Provide the [x, y] coordinate of the cell's center where the given text is located.  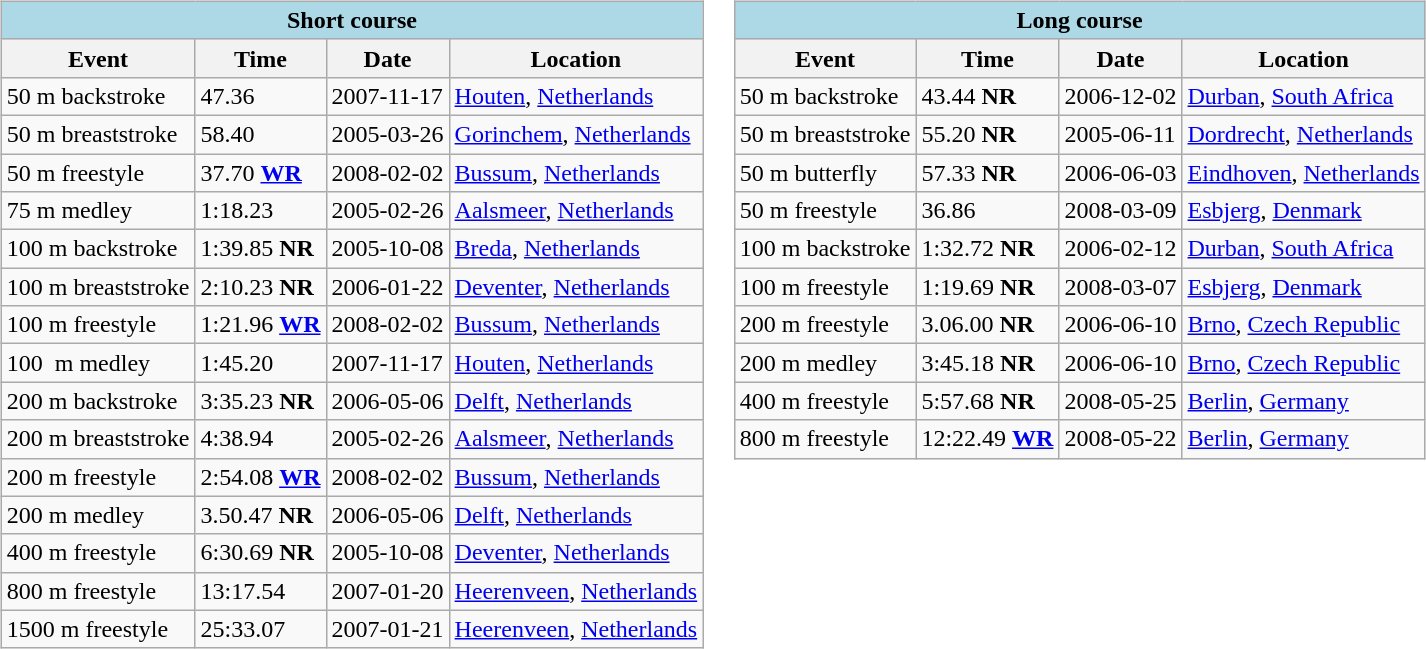
43.44 NR [988, 96]
3:35.23 NR [260, 401]
36.86 [988, 211]
200 m backstroke [98, 401]
2008-03-07 [1120, 287]
2007-01-20 [388, 591]
2006-02-12 [1120, 249]
2006-01-22 [388, 287]
1:18.23 [260, 211]
Dordrecht, Netherlands [1304, 134]
2:54.08 WR [260, 477]
50 m butterfly [825, 173]
5:57.68 NR [988, 401]
2:10.23 NR [260, 287]
58.40 [260, 134]
75 m medley [98, 211]
1:19.69 NR [988, 287]
1:21.96 WR [260, 325]
55.20 NR [988, 134]
Short course [352, 20]
200 m breaststroke [98, 439]
Gorinchem, Netherlands [576, 134]
2008-05-25 [1120, 401]
57.33 NR [988, 173]
2006-12-02 [1120, 96]
12:22.49 WR [988, 439]
13:17.54 [260, 591]
4:38.94 [260, 439]
37.70 WR [260, 173]
100 m breaststroke [98, 287]
25:33.07 [260, 629]
Breda, Netherlands [576, 249]
1:39.85 NR [260, 249]
1:32.72 NR [988, 249]
3.06.00 NR [988, 325]
47.36 [260, 96]
2005-06-11 [1120, 134]
2005-03-26 [388, 134]
1:45.20 [260, 363]
Eindhoven, Netherlands [1304, 173]
2008-05-22 [1120, 439]
Long course [1080, 20]
1500 m freestyle [98, 629]
2007-01-21 [388, 629]
6:30.69 NR [260, 553]
2008-03-09 [1120, 211]
100 m medley [98, 363]
3:45.18 NR [988, 363]
3.50.47 NR [260, 515]
2006-06-03 [1120, 173]
